Find where the given text appears and provide that cell's center as (x, y) coordinate. 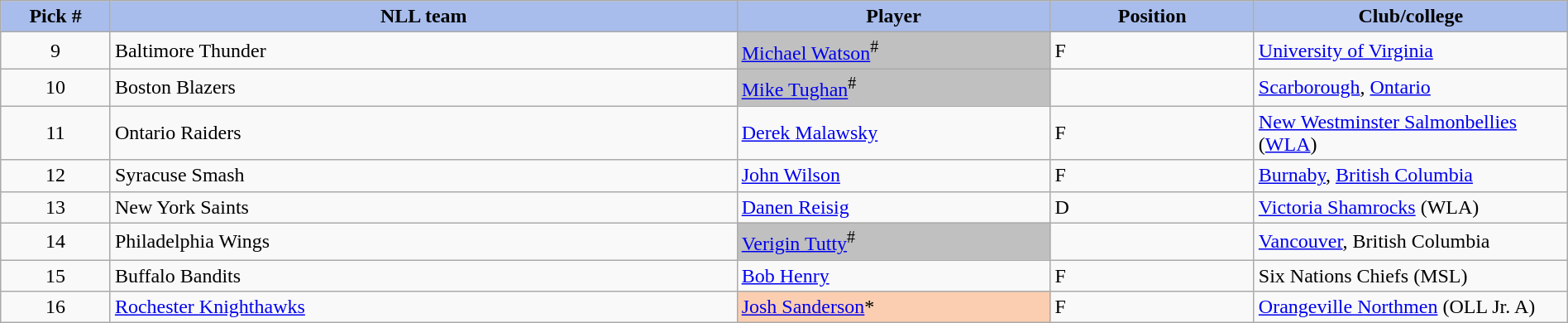
Victoria Shamrocks (WLA) (1411, 207)
Baltimore Thunder (423, 51)
Mike Tughan# (893, 88)
Player (893, 17)
Six Nations Chiefs (MSL) (1411, 276)
Orangeville Northmen (OLL Jr. A) (1411, 307)
13 (56, 207)
Burnaby, British Columbia (1411, 176)
Position (1152, 17)
New York Saints (423, 207)
University of Virginia (1411, 51)
Michael Watson# (893, 51)
Scarborough, Ontario (1411, 88)
11 (56, 133)
Josh Sanderson* (893, 307)
Ontario Raiders (423, 133)
Verigin Tutty# (893, 242)
Danen Reisig (893, 207)
Bob Henry (893, 276)
New Westminster Salmonbellies (WLA) (1411, 133)
9 (56, 51)
Rochester Knighthawks (423, 307)
Derek Malawsky (893, 133)
Boston Blazers (423, 88)
12 (56, 176)
10 (56, 88)
Club/college (1411, 17)
Buffalo Bandits (423, 276)
NLL team (423, 17)
Pick # (56, 17)
John Wilson (893, 176)
15 (56, 276)
Vancouver, British Columbia (1411, 242)
D (1152, 207)
Philadelphia Wings (423, 242)
14 (56, 242)
16 (56, 307)
Syracuse Smash (423, 176)
